Return (X, Y) of the center of cell containing provided text 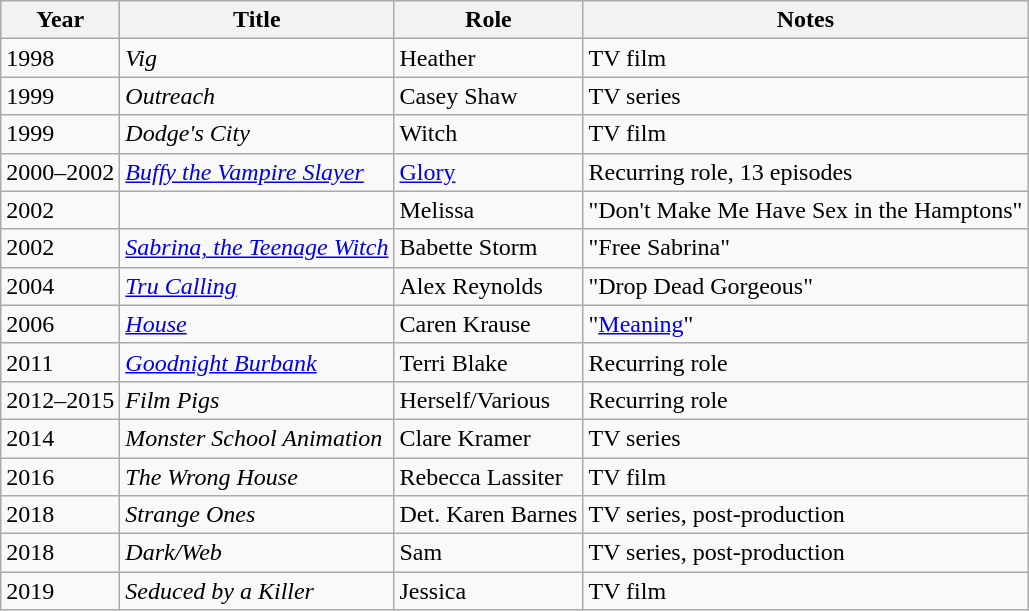
Buffy the Vampire Slayer (257, 172)
Rebecca Lassiter (488, 477)
Tru Calling (257, 286)
"Free Sabrina" (806, 248)
2019 (60, 591)
Vig (257, 58)
Glory (488, 172)
Witch (488, 134)
2012–2015 (60, 400)
Goodnight Burbank (257, 362)
2014 (60, 438)
Terri Blake (488, 362)
Det. Karen Barnes (488, 515)
Notes (806, 20)
Casey Shaw (488, 96)
1998 (60, 58)
Film Pigs (257, 400)
The Wrong House (257, 477)
Jessica (488, 591)
Monster School Animation (257, 438)
Sabrina, the Teenage Witch (257, 248)
Caren Krause (488, 324)
Recurring role, 13 episodes (806, 172)
Alex Reynolds (488, 286)
Heather (488, 58)
Strange Ones (257, 515)
"Don't Make Me Have Sex in the Hamptons" (806, 210)
Babette Storm (488, 248)
2000–2002 (60, 172)
2006 (60, 324)
Sam (488, 553)
Year (60, 20)
2004 (60, 286)
Herself/Various (488, 400)
2011 (60, 362)
Role (488, 20)
"Meaning" (806, 324)
Outreach (257, 96)
Melissa (488, 210)
Title (257, 20)
Dodge's City (257, 134)
Clare Kramer (488, 438)
"Drop Dead Gorgeous" (806, 286)
Dark/Web (257, 553)
Seduced by a Killer (257, 591)
2016 (60, 477)
House (257, 324)
